Scan for the cell matching the given text and deliver its [x, y] coordinate at center. 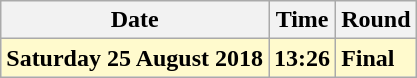
13:26 [302, 58]
Round [376, 20]
Final [376, 58]
Date [135, 20]
Saturday 25 August 2018 [135, 58]
Time [302, 20]
